For the text-containing cell, return its midpoint in (X, Y) coordinate format. 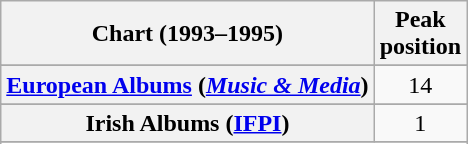
14 (420, 85)
European Albums (Music & Media) (188, 85)
Irish Albums (IFPI) (188, 123)
1 (420, 123)
Peakposition (420, 34)
Chart (1993–1995) (188, 34)
